Capture the cell that displays the provided text and extract its (X, Y) central coordinate. 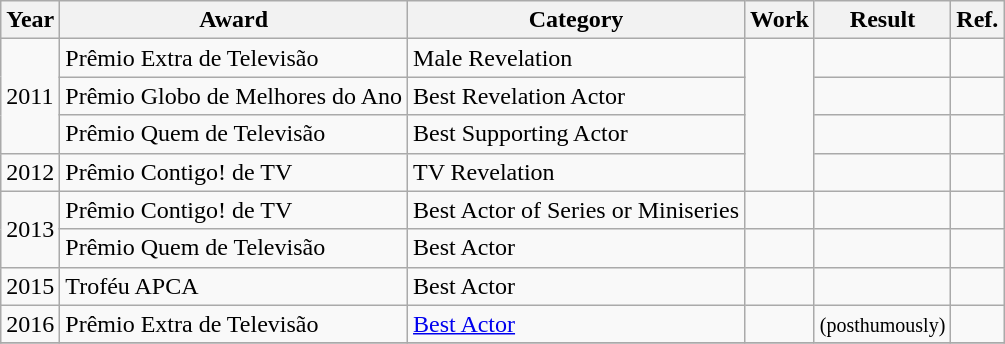
Ref. (978, 20)
Category (576, 20)
TV Revelation (576, 172)
(posthumously) (882, 324)
Best Supporting Actor (576, 134)
2011 (30, 96)
Year (30, 20)
2012 (30, 172)
Prêmio Globo de Melhores do Ano (234, 96)
Award (234, 20)
Result (882, 20)
Best Revelation Actor (576, 96)
2013 (30, 229)
2015 (30, 286)
Troféu APCA (234, 286)
Work (780, 20)
Male Revelation (576, 58)
Best Actor of Series or Miniseries (576, 210)
2016 (30, 324)
